Search for the cell housing the specified text and yield its (X, Y) center coordinate. 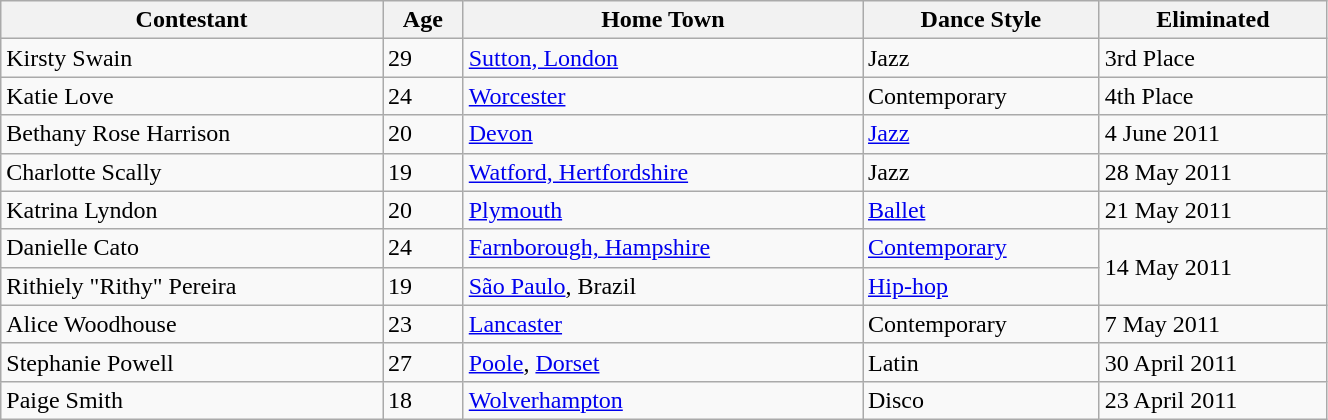
Sutton, London (662, 58)
Devon (662, 134)
Plymouth (662, 210)
3rd Place (1212, 58)
27 (422, 362)
Kirsty Swain (192, 58)
Worcester (662, 96)
Bethany Rose Harrison (192, 134)
Charlotte Scally (192, 172)
21 May 2011 (1212, 210)
Eliminated (1212, 20)
São Paulo, Brazil (662, 286)
Poole, Dorset (662, 362)
Alice Woodhouse (192, 324)
Lancaster (662, 324)
Disco (980, 400)
4 June 2011 (1212, 134)
Katie Love (192, 96)
28 May 2011 (1212, 172)
Dance Style (980, 20)
18 (422, 400)
Latin (980, 362)
Rithiely "Rithy" Pereira (192, 286)
Home Town (662, 20)
Stephanie Powell (192, 362)
29 (422, 58)
4th Place (1212, 96)
Hip-hop (980, 286)
Contestant (192, 20)
23 (422, 324)
7 May 2011 (1212, 324)
14 May 2011 (1212, 267)
Ballet (980, 210)
Watford, Hertfordshire (662, 172)
Paige Smith (192, 400)
23 April 2011 (1212, 400)
30 April 2011 (1212, 362)
Age (422, 20)
Farnborough, Hampshire (662, 248)
Katrina Lyndon (192, 210)
Danielle Cato (192, 248)
Wolverhampton (662, 400)
